Scan for the cell matching the given text and deliver its (x, y) coordinate at center. 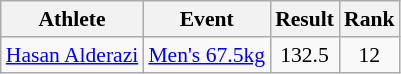
Athlete (72, 19)
12 (370, 55)
Result (304, 19)
Men's 67.5kg (206, 55)
Hasan Alderazi (72, 55)
Rank (370, 19)
132.5 (304, 55)
Event (206, 19)
